Identify which cell holds the provided text, then report its (X, Y) central coordinate. 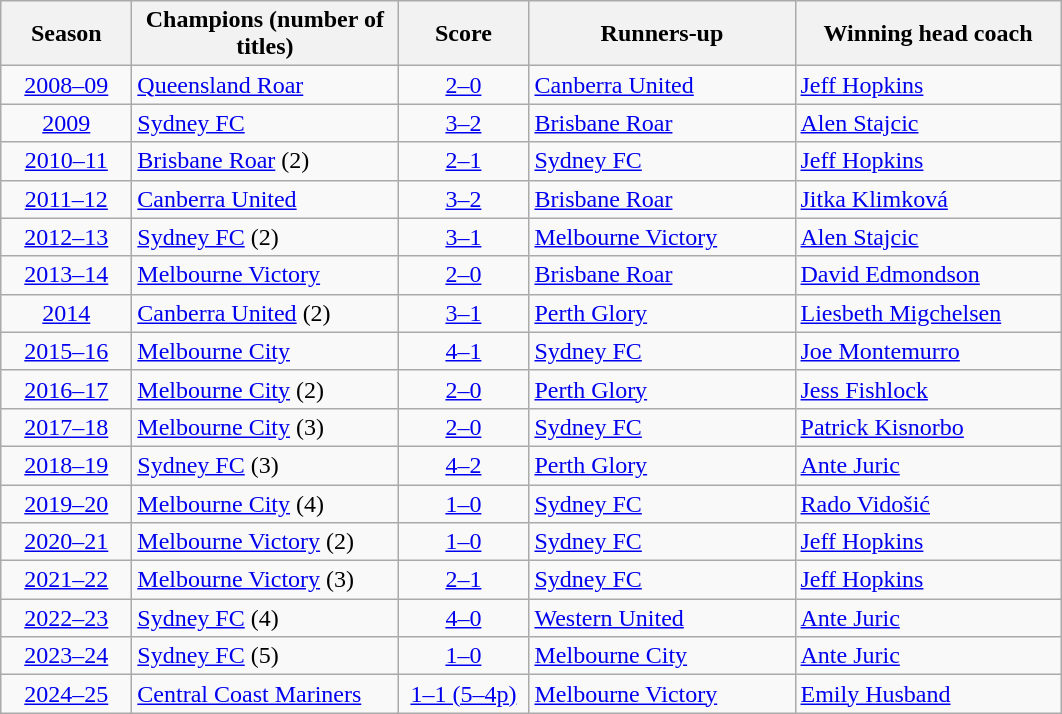
4–1 (464, 351)
David Edmondson (928, 275)
Sydney FC (4) (265, 618)
Sydney FC (5) (265, 656)
Central Coast Mariners (265, 694)
Western United (662, 618)
Score (464, 34)
2015–16 (66, 351)
2019–20 (66, 503)
2022–23 (66, 618)
2014 (66, 313)
2016–17 (66, 389)
2018–19 (66, 465)
2010–11 (66, 161)
2023–24 (66, 656)
2020–21 (66, 542)
2024–25 (66, 694)
Brisbane Roar (2) (265, 161)
4–2 (464, 465)
2011–12 (66, 199)
2021–22 (66, 580)
Canberra United (2) (265, 313)
Winning head coach (928, 34)
Champions (number of titles) (265, 34)
Melbourne Victory (3) (265, 580)
2013–14 (66, 275)
Melbourne City (2) (265, 389)
2017–18 (66, 427)
Joe Montemurro (928, 351)
1–1 (5–4p) (464, 694)
2009 (66, 123)
Rado Vidošić (928, 503)
Liesbeth Migchelsen (928, 313)
Jess Fishlock (928, 389)
2012–13 (66, 237)
Sydney FC (2) (265, 237)
Melbourne City (3) (265, 427)
Patrick Kisnorbo (928, 427)
Runners-up (662, 34)
4–0 (464, 618)
Melbourne City (4) (265, 503)
Emily Husband (928, 694)
Season (66, 34)
Jitka Klimková (928, 199)
2008–09 (66, 85)
Melbourne Victory (2) (265, 542)
Queensland Roar (265, 85)
Sydney FC (3) (265, 465)
